Pinpoint the cell where the given text exists, returning its [X, Y] midpoint coordinate. 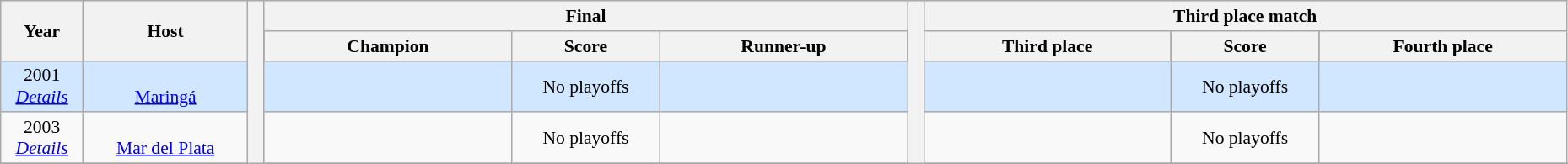
2003Details [42, 138]
Mar del Plata [165, 138]
Host [165, 30]
Third place [1048, 46]
2001Details [42, 86]
Runner-up [783, 46]
Fourth place [1442, 46]
Maringá [165, 86]
Champion [388, 46]
Final [585, 16]
Year [42, 30]
Third place match [1245, 16]
